Find where the given text appears and provide that cell's center as (x, y) coordinate. 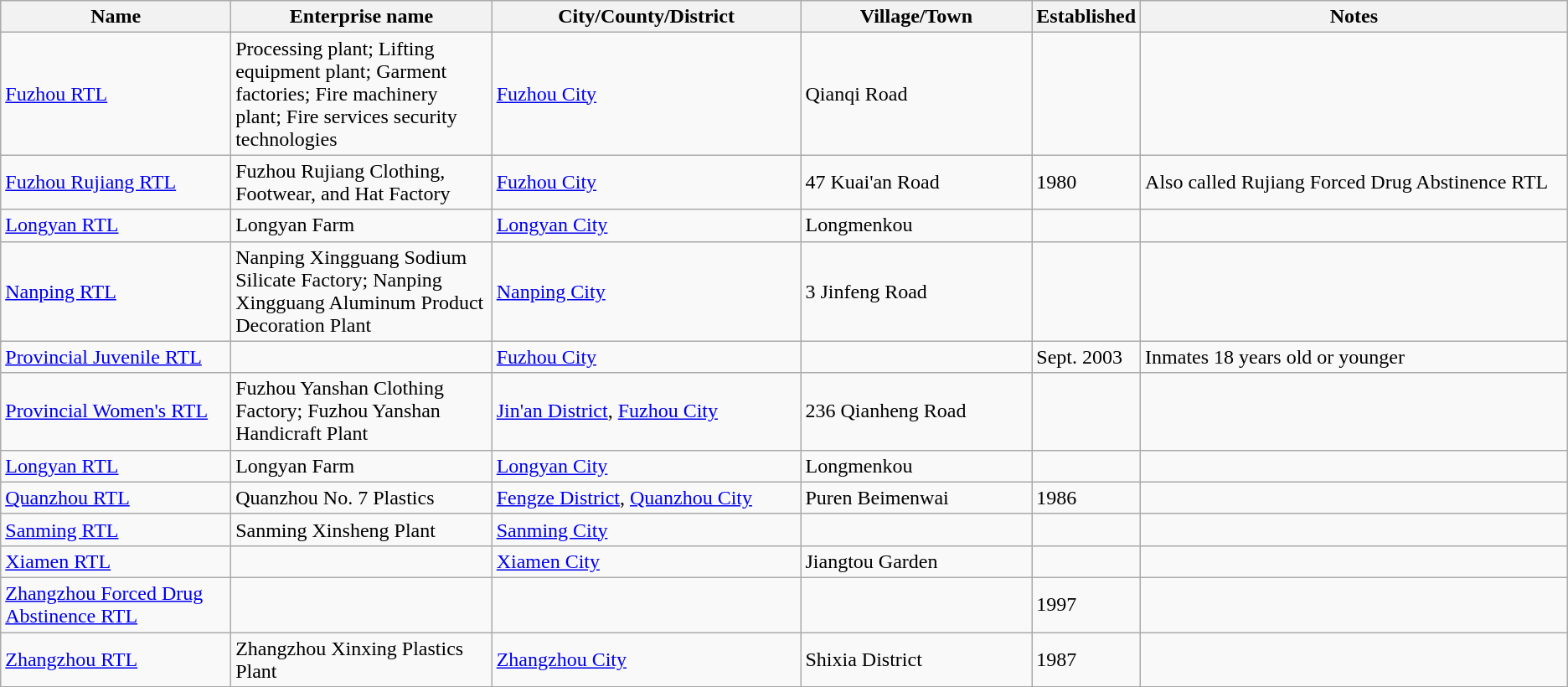
Provincial Juvenile RTL (116, 357)
Quanzhou No. 7 Plastics (362, 498)
Xiamen City (647, 561)
47 Kuai'an Road (916, 183)
Processing plant; Lifting equipment plant; Garment factories; Fire machinery plant; Fire services security technologies (362, 94)
Provincial Women's RTL (116, 411)
Sept. 2003 (1086, 357)
3 Jinfeng Road (916, 292)
Fuzhou Rujiang Clothing, Footwear, and Hat Factory (362, 183)
Nanping City (647, 292)
236 Qianheng Road (916, 411)
1986 (1086, 498)
Fuzhou RTL (116, 94)
Shixia District (916, 659)
Nanping Xingguang Sodium Silicate Factory; Nanping Xingguang Aluminum Product Decoration Plant (362, 292)
1980 (1086, 183)
Xiamen RTL (116, 561)
Established (1086, 17)
1997 (1086, 605)
Also called Rujiang Forced Drug Abstinence RTL (1354, 183)
Puren Beimenwai (916, 498)
Quanzhou RTL (116, 498)
Inmates 18 years old or younger (1354, 357)
Jin'an District, Fuzhou City (647, 411)
Qianqi Road (916, 94)
Sanming City (647, 529)
Zhangzhou RTL (116, 659)
Notes (1354, 17)
Zhangzhou Xinxing Plastics Plant (362, 659)
Name (116, 17)
Fuzhou Yanshan Clothing Factory; Fuzhou Yanshan Handicraft Plant (362, 411)
Fuzhou Rujiang RTL (116, 183)
Zhangzhou City (647, 659)
1987 (1086, 659)
Jiangtou Garden (916, 561)
Nanping RTL (116, 292)
City/County/District (647, 17)
Sanming RTL (116, 529)
Enterprise name (362, 17)
Fengze District, Quanzhou City (647, 498)
Sanming Xinsheng Plant (362, 529)
Village/Town (916, 17)
Zhangzhou Forced Drug Abstinence RTL (116, 605)
